From the cell containing the given text, extract its center point as [X, Y] coordinate. 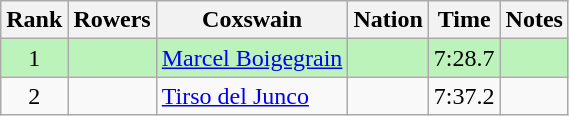
2 [34, 96]
1 [34, 58]
Nation [388, 20]
Marcel Boigegrain [252, 58]
Rowers [112, 20]
7:28.7 [464, 58]
Rank [34, 20]
Time [464, 20]
7:37.2 [464, 96]
Coxswain [252, 20]
Notes [534, 20]
Tirso del Junco [252, 96]
